Find where the given text appears and provide that cell's center as (X, Y) coordinate. 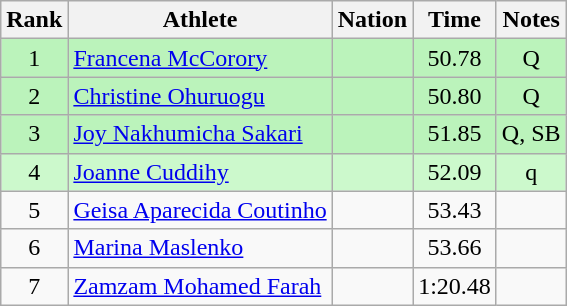
Joy Nakhumicha Sakari (200, 134)
Rank (34, 20)
Zamzam Mohamed Farah (200, 286)
2 (34, 96)
6 (34, 248)
52.09 (455, 172)
7 (34, 286)
Athlete (200, 20)
Nation (372, 20)
51.85 (455, 134)
1 (34, 58)
Joanne Cuddihy (200, 172)
Time (455, 20)
1:20.48 (455, 286)
q (531, 172)
5 (34, 210)
53.66 (455, 248)
Geisa Aparecida Coutinho (200, 210)
50.80 (455, 96)
Marina Maslenko (200, 248)
3 (34, 134)
Francena McCorory (200, 58)
53.43 (455, 210)
Christine Ohuruogu (200, 96)
50.78 (455, 58)
Q, SB (531, 134)
4 (34, 172)
Notes (531, 20)
